Return (X, Y) of the center of cell containing provided text 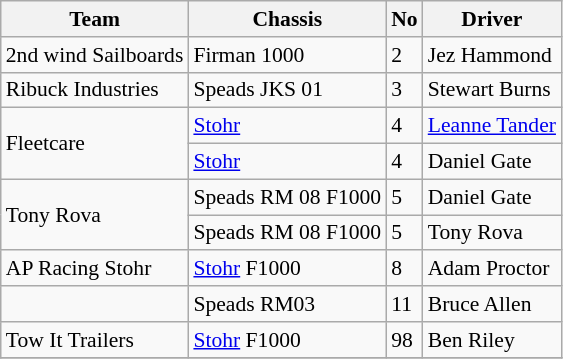
Firman 1000 (287, 55)
No (404, 19)
Team (95, 19)
Fleetcare (95, 144)
Leanne Tander (492, 126)
Bruce Allen (492, 304)
Jez Hammond (492, 55)
Chassis (287, 19)
8 (404, 269)
Stewart Burns (492, 90)
2 (404, 55)
2nd wind Sailboards (95, 55)
Speads JKS 01 (287, 90)
Adam Proctor (492, 269)
Driver (492, 19)
3 (404, 90)
Tow It Trailers (95, 340)
98 (404, 340)
Ribuck Industries (95, 90)
11 (404, 304)
Speads RM03 (287, 304)
AP Racing Stohr (95, 269)
Ben Riley (492, 340)
